Provide the [X, Y] coordinate of the cell's center where the given text is located.  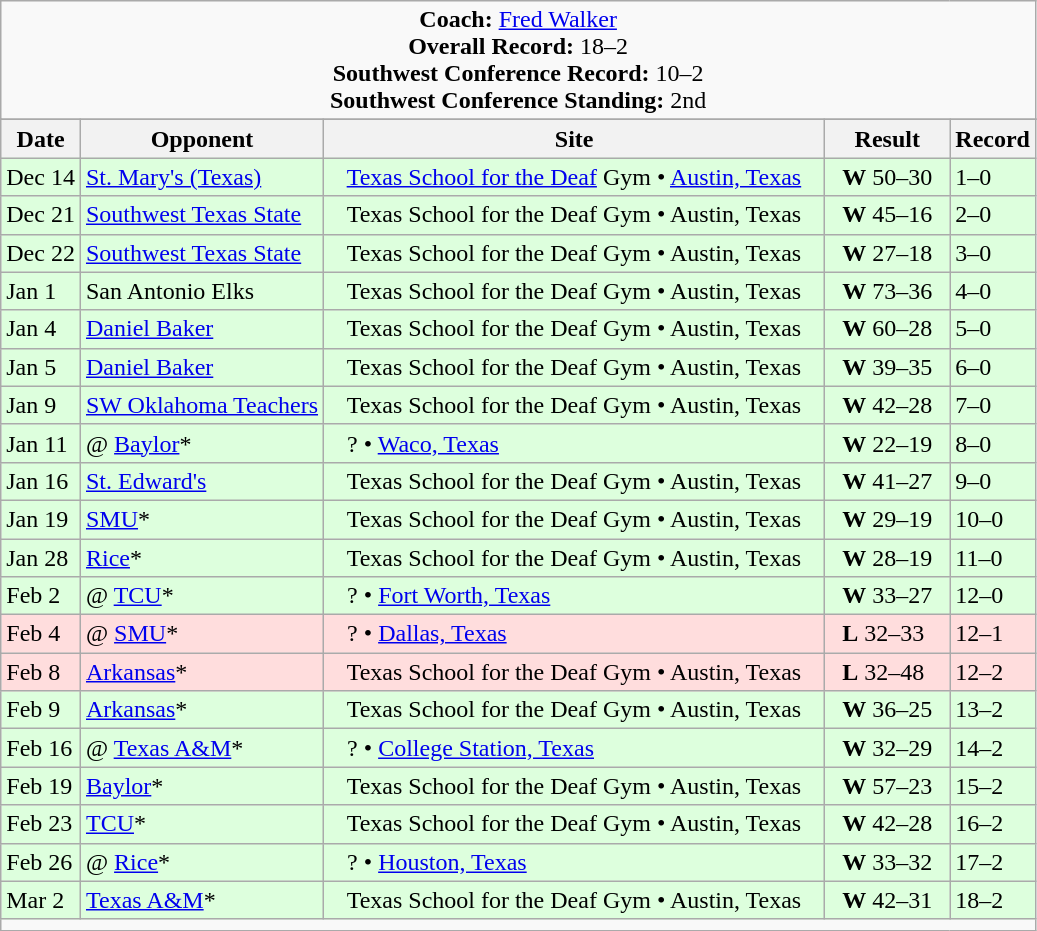
Mar 2 [41, 900]
W 42–31 [888, 900]
W 45–16 [888, 215]
St. Mary's (Texas) [202, 177]
L 32–33 [888, 634]
Texas A&M* [202, 900]
15–2 [993, 786]
W 33–32 [888, 862]
6–0 [993, 367]
Jan 1 [41, 291]
5–0 [993, 329]
Jan 11 [41, 443]
@ Texas A&M* [202, 748]
San Antonio Elks [202, 291]
4–0 [993, 291]
W 57–23 [888, 786]
St. Edward's [202, 481]
18–2 [993, 900]
Site [574, 139]
7–0 [993, 405]
L 32–48 [888, 672]
9–0 [993, 481]
@ Baylor* [202, 443]
? • Houston, Texas [574, 862]
Date [41, 139]
17–2 [993, 862]
16–2 [993, 824]
Feb 9 [41, 710]
Dec 21 [41, 215]
Feb 23 [41, 824]
Record [993, 139]
W 60–28 [888, 329]
13–2 [993, 710]
Rice* [202, 557]
8–0 [993, 443]
Feb 26 [41, 862]
W 28–19 [888, 557]
Feb 2 [41, 596]
@ Rice* [202, 862]
? • Fort Worth, Texas [574, 596]
Dec 22 [41, 253]
10–0 [993, 519]
Jan 19 [41, 519]
W 36–25 [888, 710]
Feb 8 [41, 672]
Feb 19 [41, 786]
Jan 9 [41, 405]
W 50–30 [888, 177]
12–0 [993, 596]
W 39–35 [888, 367]
1–0 [993, 177]
SW Oklahoma Teachers [202, 405]
Jan 5 [41, 367]
W 29–19 [888, 519]
Jan 16 [41, 481]
Baylor* [202, 786]
Feb 4 [41, 634]
? • Waco, Texas [574, 443]
? • Dallas, Texas [574, 634]
12–2 [993, 672]
W 27–18 [888, 253]
W 73–36 [888, 291]
W 32–29 [888, 748]
@ SMU* [202, 634]
2–0 [993, 215]
11–0 [993, 557]
@ TCU* [202, 596]
Jan 4 [41, 329]
14–2 [993, 748]
Jan 28 [41, 557]
? • College Station, Texas [574, 748]
TCU* [202, 824]
Opponent [202, 139]
3–0 [993, 253]
Dec 14 [41, 177]
W 41–27 [888, 481]
Feb 16 [41, 748]
Coach: Fred WalkerOverall Record: 18–2Southwest Conference Record: 10–2Southwest Conference Standing: 2nd [518, 60]
Result [888, 139]
SMU* [202, 519]
12–1 [993, 634]
W 22–19 [888, 443]
W 33–27 [888, 596]
